Identify which cell holds the provided text, then report its (x, y) central coordinate. 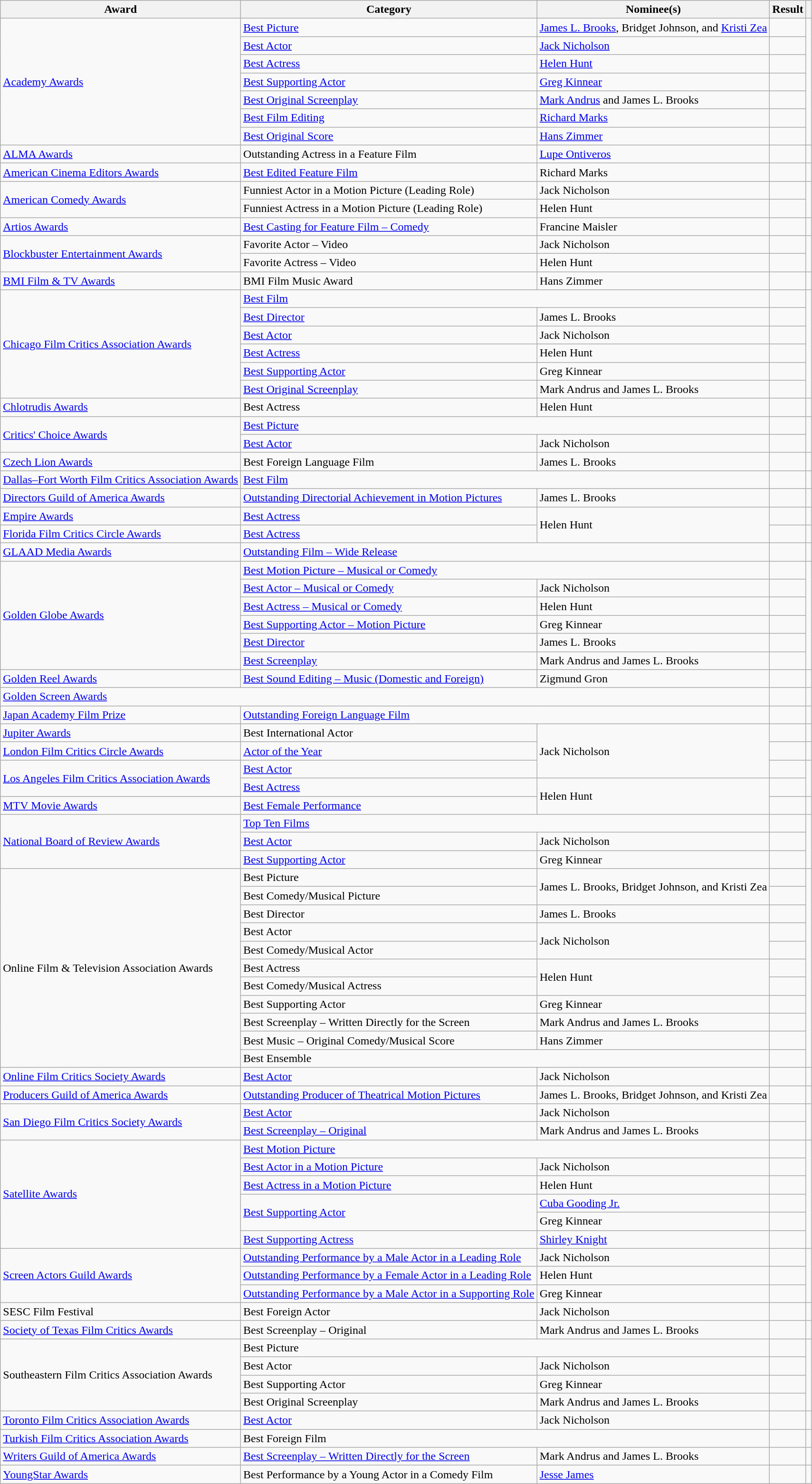
Blockbuster Entertainment Awards (121, 254)
Florida Film Critics Circle Awards (121, 534)
Best Actress – Musical or Comedy (389, 606)
Funniest Actress in a Motion Picture (Leading Role) (389, 208)
Result (788, 10)
Society of Texas Film Critics Awards (121, 1330)
Jupiter Awards (121, 733)
Golden Screen Awards (385, 697)
Directors Guild of America Awards (121, 498)
Los Angeles Film Critics Association Awards (121, 778)
Dallas–Fort Worth Film Critics Association Awards (121, 479)
Favorite Actress – Video (389, 263)
Best Comedy/Musical Actress (389, 986)
Artios Awards (121, 227)
American Cinema Editors Awards (121, 172)
Best Foreign Actor (389, 1312)
Jesse James (653, 1474)
Best Foreign Language Film (389, 461)
Producers Guild of America Awards (121, 1094)
Southeastern Film Critics Association Awards (121, 1375)
Chlotrudis Awards (121, 407)
Online Film Critics Society Awards (121, 1076)
YoungStar Awards (121, 1474)
Best Motion Picture (506, 1149)
Outstanding Performance by a Female Actor in a Leading Role (389, 1275)
Top Ten Films (506, 823)
Best Motion Picture – Musical or Comedy (506, 570)
Outstanding Directorial Achievement in Motion Pictures (389, 498)
Outstanding Performance by a Male Actor in a Leading Role (389, 1257)
Toronto Film Critics Association Awards (121, 1420)
Best Ensemble (506, 1058)
Best Actor in a Motion Picture (389, 1167)
Writers Guild of America Awards (121, 1456)
Best Female Performance (389, 805)
Chicago Film Critics Association Awards (121, 344)
Best Actress in a Motion Picture (389, 1185)
Satellite Awards (121, 1194)
Best Original Score (389, 136)
Critics' Choice Awards (121, 434)
Best Performance by a Young Actor in a Comedy Film (389, 1474)
Lupe Ontiveros (653, 154)
Online Film & Television Association Awards (121, 968)
GLAAD Media Awards (121, 552)
Outstanding Foreign Language Film (506, 715)
Academy Awards (121, 82)
London Film Critics Circle Awards (121, 751)
Best Foreign Film (506, 1438)
National Board of Review Awards (121, 842)
Turkish Film Critics Association Awards (121, 1438)
Best Sound Editing – Music (Domestic and Foreign) (389, 679)
Actor of the Year (389, 751)
Screen Actors Guild Awards (121, 1275)
Outstanding Actress in a Feature Film (389, 154)
Best Screenplay (389, 661)
Japan Academy Film Prize (121, 715)
Empire Awards (121, 516)
Outstanding Film – Wide Release (506, 552)
Funniest Actor in a Motion Picture (Leading Role) (389, 190)
Best Actor – Musical or Comedy (389, 588)
San Diego Film Critics Society Awards (121, 1122)
BMI Film & TV Awards (121, 281)
Best Film Editing (389, 118)
Category (389, 10)
Award (121, 10)
Best Comedy/Musical Actor (389, 950)
Zigmund Gron (653, 679)
Best Supporting Actor – Motion Picture (389, 624)
Best Supporting Actress (389, 1239)
Best Casting for Feature Film – Comedy (389, 227)
Czech Lion Awards (121, 461)
Shirley Knight (653, 1239)
Best Edited Feature Film (389, 172)
Francine Maisler (653, 227)
MTV Movie Awards (121, 805)
Outstanding Performance by a Male Actor in a Supporting Role (389, 1293)
ALMA Awards (121, 154)
Nominee(s) (653, 10)
Best Music – Original Comedy/Musical Score (389, 1040)
SESC Film Festival (121, 1312)
BMI Film Music Award (389, 281)
Favorite Actor – Video (389, 245)
American Comedy Awards (121, 199)
Cuba Gooding Jr. (653, 1203)
Golden Globe Awards (121, 615)
Outstanding Producer of Theatrical Motion Pictures (389, 1094)
Golden Reel Awards (121, 679)
Best Comedy/Musical Picture (389, 896)
Best International Actor (389, 733)
